Scan for the cell matching the given text and deliver its [x, y] coordinate at center. 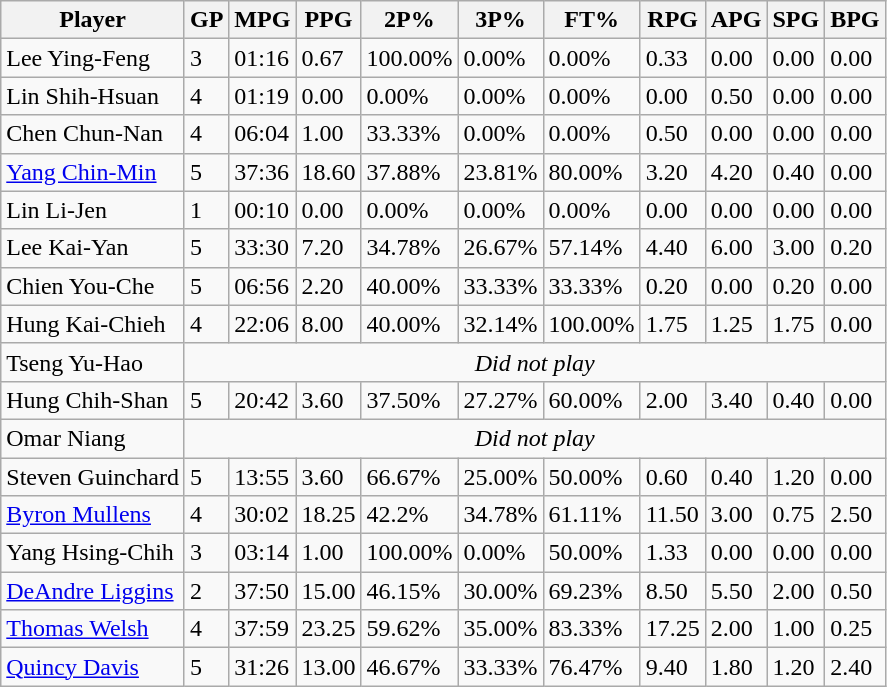
Yang Hsing-Chih [93, 553]
25.00% [500, 477]
37.88% [410, 172]
4.20 [736, 172]
MPG [262, 20]
2 [206, 591]
46.15% [410, 591]
31:26 [262, 667]
2.50 [855, 515]
0.33 [672, 58]
1.25 [736, 324]
2P% [410, 20]
Chien You-Che [93, 286]
Hung Chih-Shan [93, 400]
Quincy Davis [93, 667]
37:50 [262, 591]
26.67% [500, 248]
00:10 [262, 210]
66.67% [410, 477]
RPG [672, 20]
2.40 [855, 667]
18.60 [328, 172]
37:59 [262, 629]
Hung Kai-Chieh [93, 324]
23.25 [328, 629]
Player [93, 20]
5.50 [736, 591]
42.2% [410, 515]
Lin Li-Jen [93, 210]
8.50 [672, 591]
20:42 [262, 400]
3P% [500, 20]
30.00% [500, 591]
APG [736, 20]
80.00% [592, 172]
3.20 [672, 172]
15.00 [328, 591]
06:04 [262, 134]
Thomas Welsh [93, 629]
0.60 [672, 477]
SPG [796, 20]
13.00 [328, 667]
06:56 [262, 286]
0.67 [328, 58]
Yang Chin-Min [93, 172]
23.81% [500, 172]
17.25 [672, 629]
6.00 [736, 248]
DeAndre Liggins [93, 591]
0.25 [855, 629]
Byron Mullens [93, 515]
Lee Ying-Feng [93, 58]
69.23% [592, 591]
59.62% [410, 629]
27.27% [500, 400]
60.00% [592, 400]
57.14% [592, 248]
7.20 [328, 248]
FT% [592, 20]
03:14 [262, 553]
GP [206, 20]
BPG [855, 20]
1.33 [672, 553]
Tseng Yu-Hao [93, 362]
8.00 [328, 324]
1.80 [736, 667]
Steven Guinchard [93, 477]
35.00% [500, 629]
01:16 [262, 58]
0.75 [796, 515]
PPG [328, 20]
9.40 [672, 667]
30:02 [262, 515]
Lee Kai-Yan [93, 248]
13:55 [262, 477]
61.11% [592, 515]
32.14% [500, 324]
11.50 [672, 515]
Lin Shih-Hsuan [93, 96]
01:19 [262, 96]
33:30 [262, 248]
Chen Chun-Nan [93, 134]
37.50% [410, 400]
3.40 [736, 400]
18.25 [328, 515]
4.40 [672, 248]
83.33% [592, 629]
76.47% [592, 667]
46.67% [410, 667]
37:36 [262, 172]
1 [206, 210]
2.20 [328, 286]
22:06 [262, 324]
Omar Niang [93, 438]
